Determine the (x, y) coordinate at the center of the cell enclosing the given text.  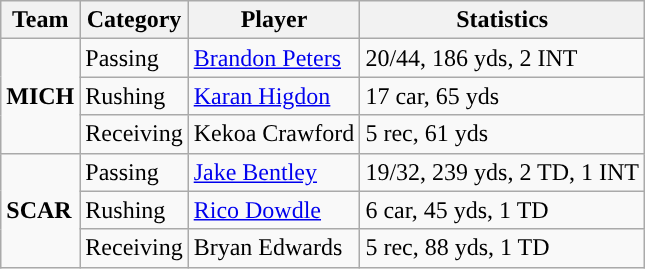
Kekoa Crawford (274, 134)
20/44, 186 yds, 2 INT (502, 58)
Statistics (502, 20)
6 car, 45 yds, 1 TD (502, 210)
17 car, 65 yds (502, 96)
MICH (40, 96)
SCAR (40, 210)
Team (40, 20)
19/32, 239 yds, 2 TD, 1 INT (502, 172)
Player (274, 20)
5 rec, 61 yds (502, 134)
Karan Higdon (274, 96)
5 rec, 88 yds, 1 TD (502, 248)
Bryan Edwards (274, 248)
Category (134, 20)
Jake Bentley (274, 172)
Rico Dowdle (274, 210)
Brandon Peters (274, 58)
